Return (x, y) of the center of cell containing provided text 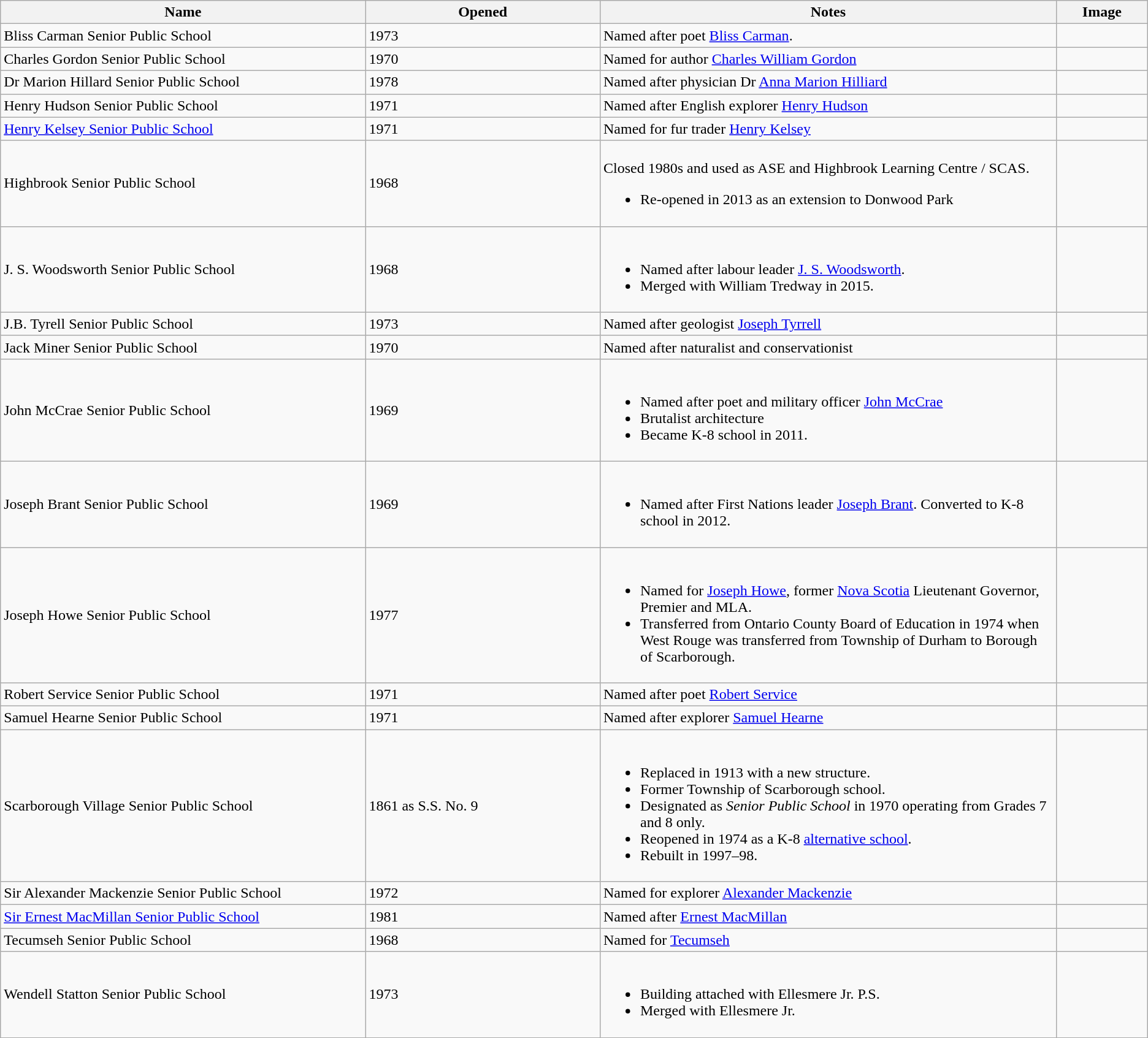
Jack Miner Senior Public School (183, 347)
Bliss Carman Senior Public School (183, 36)
Opened (483, 12)
Named after labour leader J. S. Woodsworth.Merged with William Tredway in 2015. (828, 269)
1972 (483, 893)
Named after naturalist and conservationist (828, 347)
John McCrae Senior Public School (183, 410)
Named after geologist Joseph Tyrrell (828, 324)
Named for fur trader Henry Kelsey (828, 129)
Sir Ernest MacMillan Senior Public School (183, 917)
Named after poet and military officer John McCraeBrutalist architectureBecame K-8 school in 2011. (828, 410)
Named after physician Dr Anna Marion Hilliard (828, 82)
Robert Service Senior Public School (183, 695)
Tecumseh Senior Public School (183, 940)
Charles Gordon Senior Public School (183, 59)
Named for author Charles William Gordon (828, 59)
Samuel Hearne Senior Public School (183, 718)
Image (1101, 12)
Joseph Brant Senior Public School (183, 504)
Named after poet Robert Service (828, 695)
Named after poet Bliss Carman. (828, 36)
Highbrook Senior Public School (183, 183)
1861 as S.S. No. 9 (483, 806)
Dr Marion Hillard Senior Public School (183, 82)
Named after English explorer Henry Hudson (828, 105)
Joseph Howe Senior Public School (183, 614)
Henry Hudson Senior Public School (183, 105)
Named for explorer Alexander Mackenzie (828, 893)
Henry Kelsey Senior Public School (183, 129)
Scarborough Village Senior Public School (183, 806)
Named for Tecumseh (828, 940)
1977 (483, 614)
Closed 1980s and used as ASE and Highbrook Learning Centre / SCAS.Re-opened in 2013 as an extension to Donwood Park (828, 183)
Name (183, 12)
1978 (483, 82)
Sir Alexander Mackenzie Senior Public School (183, 893)
Wendell Statton Senior Public School (183, 994)
Building attached with Ellesmere Jr. P.S.Merged with Ellesmere Jr. (828, 994)
J. S. Woodsworth Senior Public School (183, 269)
Named after First Nations leader Joseph Brant. Converted to K-8 school in 2012. (828, 504)
Named after explorer Samuel Hearne (828, 718)
Notes (828, 12)
J.B. Tyrell Senior Public School (183, 324)
1981 (483, 917)
Named after Ernest MacMillan (828, 917)
